Extract the (x, y) coordinate from the center of the cell holding the provided text.  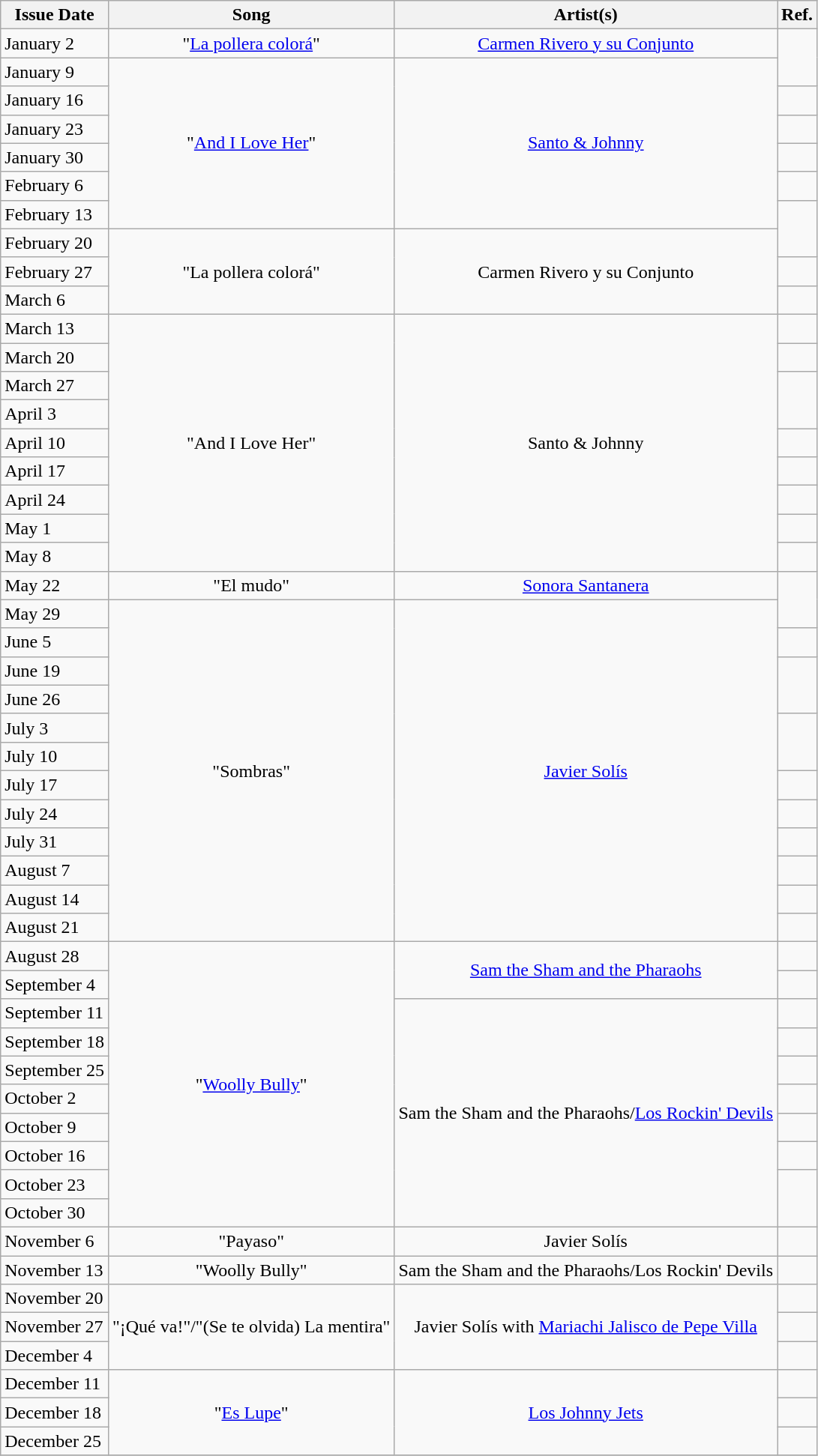
August 21 (55, 928)
June 19 (55, 671)
January 2 (55, 43)
May 8 (55, 557)
March 20 (55, 357)
August 14 (55, 899)
March 27 (55, 386)
April 24 (55, 500)
February 20 (55, 243)
July 31 (55, 842)
May 1 (55, 528)
September 18 (55, 1042)
November 20 (55, 1299)
January 9 (55, 72)
April 17 (55, 471)
February 13 (55, 214)
December 25 (55, 1441)
November 13 (55, 1270)
August 28 (55, 956)
March 13 (55, 328)
September 4 (55, 985)
October 30 (55, 1212)
Issue Date (55, 15)
July 10 (55, 756)
September 25 (55, 1070)
December 4 (55, 1356)
October 23 (55, 1184)
November 27 (55, 1327)
February 6 (55, 186)
Javier Solís with Mariachi Jalisco de Pepe Villa (586, 1327)
August 7 (55, 871)
July 24 (55, 813)
March 6 (55, 300)
July 17 (55, 785)
"El mudo" (250, 585)
"Sombras" (250, 770)
Los Johnny Jets (586, 1413)
December 18 (55, 1413)
October 2 (55, 1099)
May 22 (55, 585)
Ref. (798, 15)
January 23 (55, 129)
Sonora Santanera (586, 585)
"Es Lupe" (250, 1413)
Sam the Sham and the Pharaohs (586, 970)
June 26 (55, 699)
April 10 (55, 443)
September 11 (55, 1013)
May 29 (55, 614)
January 16 (55, 100)
October 16 (55, 1156)
Artist(s) (586, 15)
April 3 (55, 414)
"¡Qué va!"/"(Se te olvida) La mentira" (250, 1327)
June 5 (55, 642)
February 27 (55, 271)
November 6 (55, 1241)
December 11 (55, 1384)
Song (250, 15)
January 30 (55, 157)
"Payaso" (250, 1241)
October 9 (55, 1127)
July 3 (55, 728)
